For the text-containing cell, return its midpoint in [x, y] coordinate format. 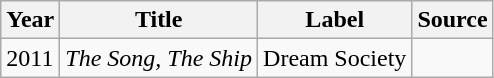
The Song, The Ship [159, 58]
Source [452, 20]
2011 [30, 58]
Year [30, 20]
Dream Society [335, 58]
Label [335, 20]
Title [159, 20]
